Identify which cell holds the provided text, then report its (x, y) central coordinate. 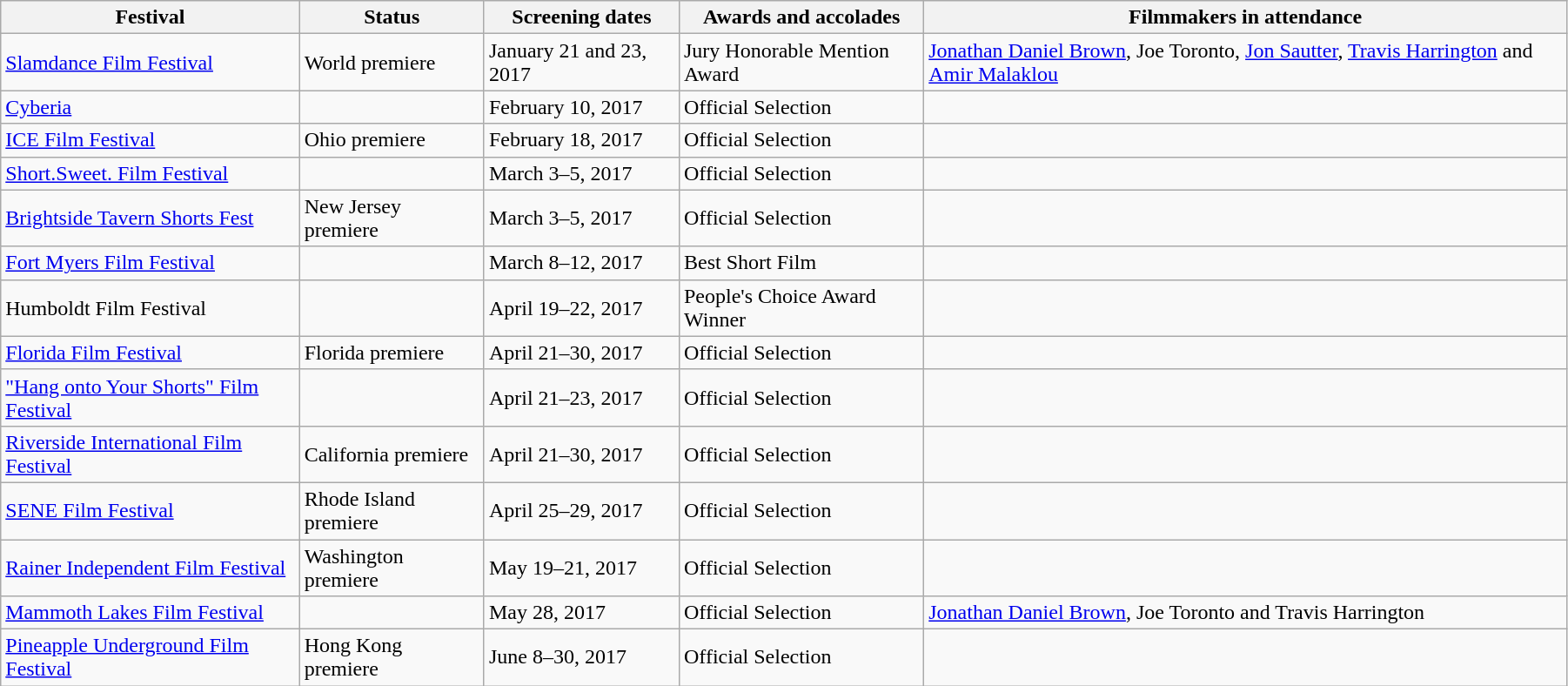
New Jersey premiere (392, 218)
Ohio premiere (392, 140)
April 21–23, 2017 (581, 397)
Brightside Tavern Shorts Fest (150, 218)
Hong Kong premiere (392, 658)
Jonathan Daniel Brown, Joe Toronto and Travis Harrington (1246, 613)
Humboldt Film Festival (150, 308)
Jury Honorable Mention Award (801, 63)
March 8–12, 2017 (581, 263)
Riverside International Film Festival (150, 454)
California premiere (392, 454)
April 25–29, 2017 (581, 510)
Rhode Island premiere (392, 510)
Short.Sweet. Film Festival (150, 173)
May 28, 2017 (581, 613)
January 21 and 23, 2017 (581, 63)
Awards and accolades (801, 17)
Jonathan Daniel Brown, Joe Toronto, Jon Sautter, Travis Harrington and Amir Malaklou (1246, 63)
Mammoth Lakes Film Festival (150, 613)
Festival (150, 17)
Best Short Film (801, 263)
Status (392, 17)
May 19–21, 2017 (581, 568)
Slamdance Film Festival (150, 63)
Fort Myers Film Festival (150, 263)
Cyberia (150, 107)
Florida premiere (392, 353)
February 18, 2017 (581, 140)
World premiere (392, 63)
Pineapple Underground Film Festival (150, 658)
People's Choice Award Winner (801, 308)
Washington premiere (392, 568)
Filmmakers in attendance (1246, 17)
ICE Film Festival (150, 140)
"Hang onto Your Shorts" Film Festival (150, 397)
Florida Film Festival (150, 353)
Screening dates (581, 17)
February 10, 2017 (581, 107)
April 19–22, 2017 (581, 308)
Rainer Independent Film Festival (150, 568)
SENE Film Festival (150, 510)
June 8–30, 2017 (581, 658)
